Detect which cell encompasses the target text, then output its (X, Y) center coordinate. 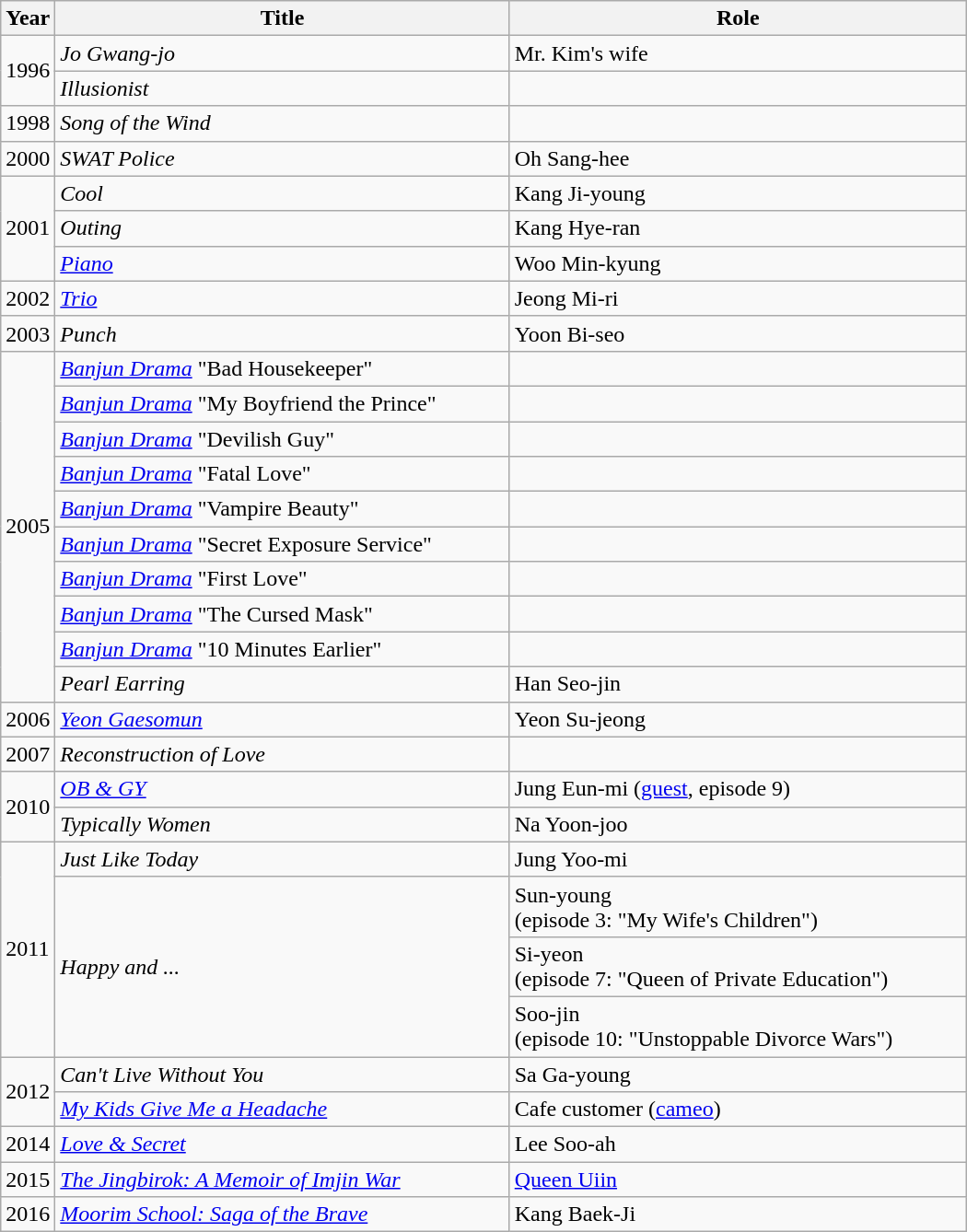
Typically Women (282, 824)
Oh Sang-hee (738, 158)
Banjun Drama "Vampire Beauty" (282, 509)
Han Seo-jin (738, 684)
Banjun Drama "My Boyfriend the Prince" (282, 403)
The Jingbirok: A Memoir of Imjin War (282, 1180)
Lee Soo-ah (738, 1145)
2016 (28, 1215)
Love & Secret (282, 1145)
OB & GY (282, 789)
Si-yeon (episode 7: "Queen of Private Education") (738, 967)
2000 (28, 158)
2014 (28, 1145)
Just Like Today (282, 859)
Banjun Drama "Bad Housekeeper" (282, 368)
2001 (28, 228)
Pearl Earring (282, 684)
2010 (28, 807)
Year (28, 18)
Trio (282, 298)
My Kids Give Me a Headache (282, 1110)
SWAT Police (282, 158)
Can't Live Without You (282, 1075)
Cool (282, 193)
Banjun Drama "Fatal Love" (282, 474)
1996 (28, 71)
2006 (28, 719)
Outing (282, 228)
Soo-jin (episode 10: "Unstoppable Divorce Wars") (738, 1026)
2015 (28, 1180)
Reconstruction of Love (282, 754)
Jo Gwang-jo (282, 53)
Banjun Drama "First Love" (282, 579)
Illusionist (282, 88)
Banjun Drama "Secret Exposure Service" (282, 544)
Woo Min-kyung (738, 263)
Song of the Wind (282, 123)
2012 (28, 1092)
2011 (28, 948)
Yeon Su-jeong (738, 719)
2003 (28, 333)
Cafe customer (cameo) (738, 1110)
Jung Eun-mi (guest, episode 9) (738, 789)
Happy and ... (282, 967)
2005 (28, 527)
Queen Uiin (738, 1180)
1998 (28, 123)
Banjun Drama "The Cursed Mask" (282, 614)
Punch (282, 333)
Yeon Gaesomun (282, 719)
Yoon Bi-seo (738, 333)
Banjun Drama "Devilish Guy" (282, 439)
Mr. Kim's wife (738, 53)
Title (282, 18)
2007 (28, 754)
Kang Hye-ran (738, 228)
Jeong Mi-ri (738, 298)
Role (738, 18)
Banjun Drama "10 Minutes Earlier" (282, 649)
Jung Yoo-mi (738, 859)
Piano (282, 263)
Na Yoon-joo (738, 824)
Sa Ga-young (738, 1075)
Sun-young (episode 3: "My Wife's Children") (738, 906)
Moorim School: Saga of the Brave (282, 1215)
Kang Ji-young (738, 193)
Kang Baek-Ji (738, 1215)
2002 (28, 298)
